Locate the cell with the specified text and output its [x, y] center coordinate. 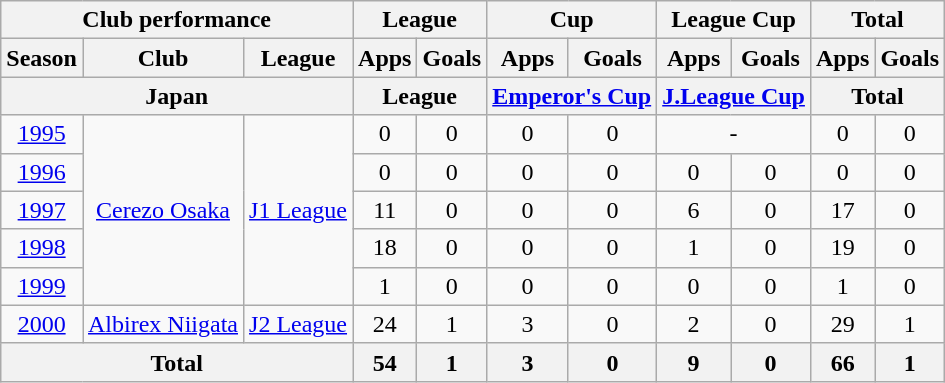
Season [42, 58]
1999 [42, 286]
1998 [42, 248]
- [734, 134]
18 [385, 248]
Emperor's Cup [572, 96]
Cerezo Osaka [162, 210]
Albirex Niigata [162, 324]
24 [385, 324]
Club [162, 58]
6 [694, 210]
9 [694, 362]
19 [842, 248]
J1 League [298, 210]
66 [842, 362]
17 [842, 210]
2000 [42, 324]
1996 [42, 172]
29 [842, 324]
J2 League [298, 324]
J.League Cup [734, 96]
11 [385, 210]
Club performance [177, 20]
League Cup [734, 20]
1995 [42, 134]
Cup [572, 20]
Japan [177, 96]
2 [694, 324]
54 [385, 362]
1997 [42, 210]
